Find where the given text appears and provide that cell's center as [X, Y] coordinate. 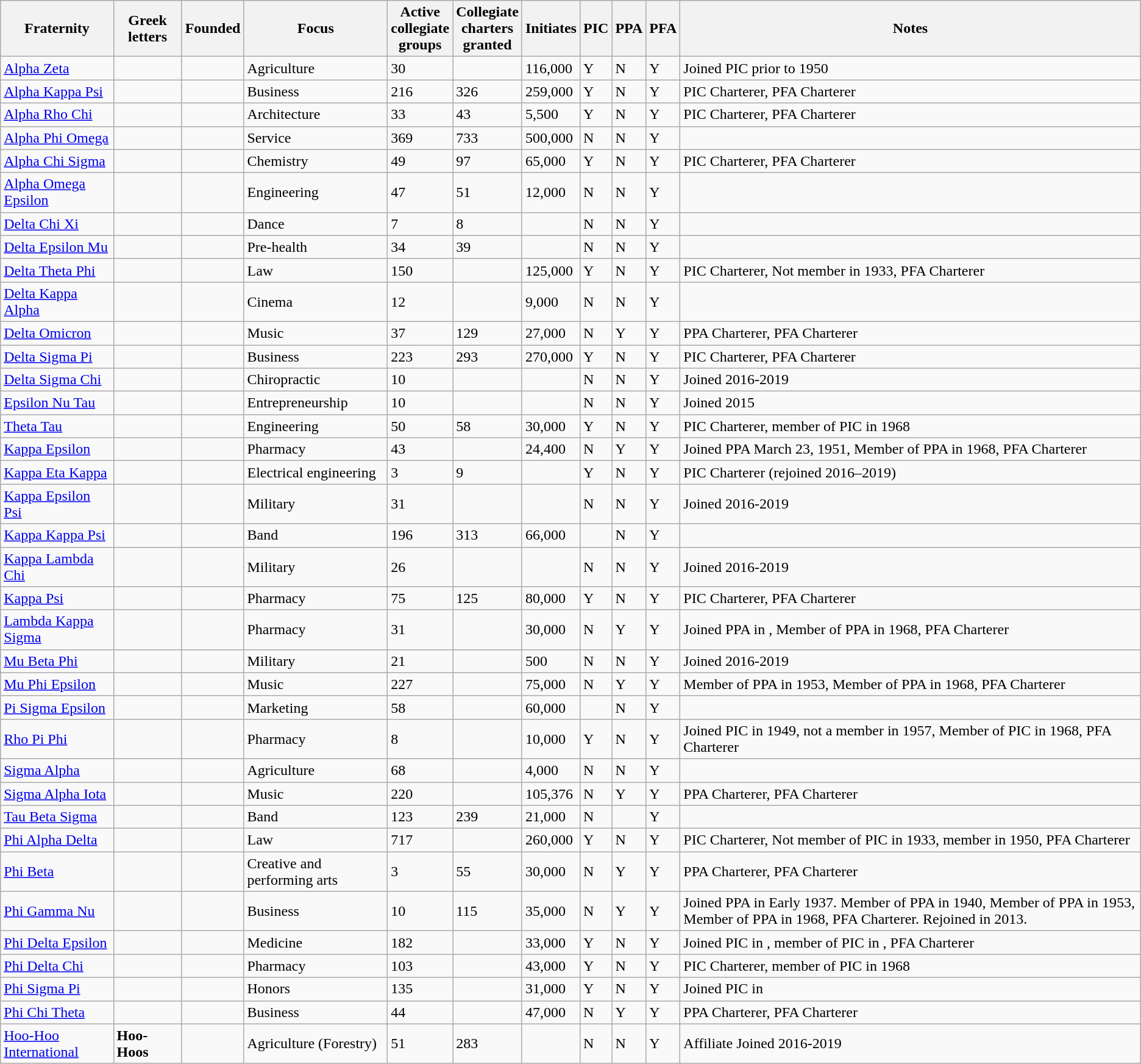
123 [421, 817]
75 [421, 598]
500 [551, 661]
Cinema [316, 301]
47,000 [551, 1012]
5,500 [551, 115]
50 [421, 426]
Agriculture (Forestry) [316, 1044]
Collegiate charters granted [488, 29]
Alpha Phi Omega [57, 138]
PIC Charterer, Not member in 1933, PFA Charterer [911, 270]
Affiliate Joined 2016-2019 [911, 1044]
Joined PIC prior to 1950 [911, 68]
Dance [316, 224]
Fraternity [57, 29]
35,000 [551, 911]
Alpha Chi Sigma [57, 161]
Theta Tau [57, 426]
125,000 [551, 270]
Kappa Lambda Chi [57, 567]
Alpha Kappa Psi [57, 91]
Phi Alpha Delta [57, 840]
Phi Delta Chi [57, 966]
182 [421, 943]
270,000 [551, 357]
Electrical engineering [316, 473]
Entrepreneurship [316, 403]
105,376 [551, 793]
Kappa Epsilon [57, 449]
Architecture [316, 115]
Joined PIC in [911, 989]
37 [421, 333]
PIC Charterer (rejoined 2016–2019) [911, 473]
Joined PIC in 1949, not a member in 1957, Member of PIC in 1968, PFA Charterer [911, 739]
Hoo-Hoos [148, 1044]
Joined PPA in Early 1937. Member of PPA in 1940, Member of PPA in 1953, Member of PPA in 1968, PFA Charterer. Rejoined in 2013. [911, 911]
Chemistry [316, 161]
Delta Sigma Pi [57, 357]
Joined PIC in , member of PIC in , PFA Charterer [911, 943]
Creative and performing arts [316, 872]
150 [421, 270]
283 [488, 1044]
733 [488, 138]
220 [421, 793]
9 [488, 473]
Chiropractic [316, 380]
7 [421, 224]
49 [421, 161]
Epsilon Nu Tau [57, 403]
24,400 [551, 449]
Kappa Kappa Psi [57, 535]
129 [488, 333]
Mu Beta Phi [57, 661]
116,000 [551, 68]
326 [488, 91]
68 [421, 770]
259,000 [551, 91]
47 [421, 193]
Sigma Alpha Iota [57, 793]
260,000 [551, 840]
369 [421, 138]
39 [488, 247]
80,000 [551, 598]
60,000 [551, 707]
Alpha Zeta [57, 68]
Phi Sigma Pi [57, 989]
Joined 2015 [911, 403]
Medicine [316, 943]
44 [421, 1012]
Pre-health [316, 247]
Active collegiate groups [421, 29]
Mu Phi Epsilon [57, 684]
26 [421, 567]
Phi Gamma Nu [57, 911]
Phi Beta [57, 872]
Delta Chi Xi [57, 224]
Delta Omicron [57, 333]
33 [421, 115]
66,000 [551, 535]
10,000 [551, 739]
216 [421, 91]
Notes [911, 29]
Phi Delta Epsilon [57, 943]
Service [316, 138]
31,000 [551, 989]
12 [421, 301]
21 [421, 661]
115 [488, 911]
Honors [316, 989]
30 [421, 68]
75,000 [551, 684]
12,000 [551, 193]
Kappa Psi [57, 598]
PPA [629, 29]
Alpha Rho Chi [57, 115]
125 [488, 598]
Marketing [316, 707]
223 [421, 357]
Focus [316, 29]
Delta Sigma Chi [57, 380]
Founded [213, 29]
500,000 [551, 138]
Delta Kappa Alpha [57, 301]
Hoo-Hoo International [57, 1044]
293 [488, 357]
135 [421, 989]
65,000 [551, 161]
Lambda Kappa Sigma [57, 629]
55 [488, 872]
34 [421, 247]
239 [488, 817]
PIC Charterer, Not member of PIC in 1933, member in 1950, PFA Charterer [911, 840]
196 [421, 535]
Kappa Eta Kappa [57, 473]
Pi Sigma Epsilon [57, 707]
21,000 [551, 817]
Tau Beta Sigma [57, 817]
PIC [595, 29]
9,000 [551, 301]
97 [488, 161]
Delta Theta Phi [57, 270]
PFA [663, 29]
Sigma Alpha [57, 770]
4,000 [551, 770]
43,000 [551, 966]
Joined PPA in , Member of PPA in 1968, PFA Charterer [911, 629]
Member of PPA in 1953, Member of PPA in 1968, PFA Charterer [911, 684]
Kappa Epsilon Psi [57, 504]
Greek letters [148, 29]
103 [421, 966]
Joined PPA March 23, 1951, Member of PPA in 1968, PFA Charterer [911, 449]
Initiates [551, 29]
Delta Epsilon Mu [57, 247]
27,000 [551, 333]
Rho Pi Phi [57, 739]
Phi Chi Theta [57, 1012]
33,000 [551, 943]
227 [421, 684]
313 [488, 535]
Alpha Omega Epsilon [57, 193]
717 [421, 840]
